Provide the (x, y) coordinate of the cell's center where the given text is located.  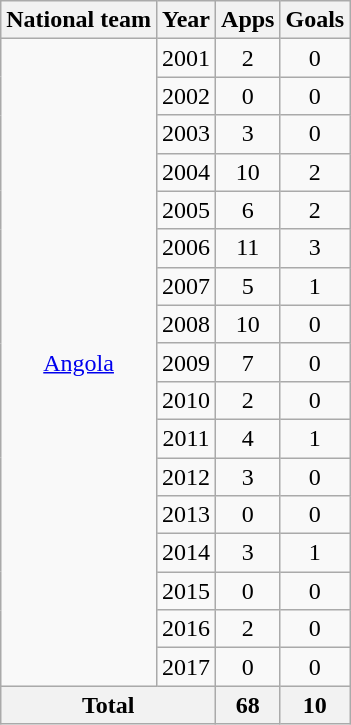
Angola (79, 362)
2017 (186, 667)
Apps (248, 20)
4 (248, 438)
2013 (186, 515)
68 (248, 705)
2012 (186, 477)
Year (186, 20)
11 (248, 248)
2007 (186, 286)
2004 (186, 172)
2016 (186, 629)
5 (248, 286)
2011 (186, 438)
Goals (315, 20)
2005 (186, 210)
2001 (186, 58)
2014 (186, 553)
6 (248, 210)
2002 (186, 96)
7 (248, 362)
2003 (186, 134)
2010 (186, 400)
2009 (186, 362)
2008 (186, 324)
2015 (186, 591)
2006 (186, 248)
National team (79, 20)
Total (108, 705)
